Return the (x, y) coordinate for the center point of the cell that contains the specified text.  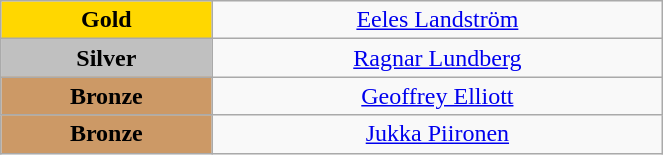
Gold (106, 20)
Ragnar Lundberg (438, 58)
Silver (106, 58)
Jukka Piironen (438, 134)
Eeles Landström (438, 20)
Geoffrey Elliott (438, 96)
